For the text-containing cell, return its midpoint in [X, Y] coordinate format. 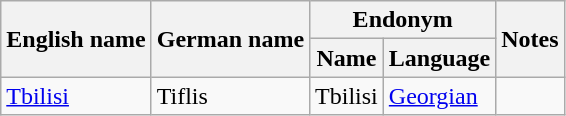
Notes [530, 39]
Endonym [403, 20]
Georgian [439, 96]
Tiflis [230, 96]
Name [347, 58]
Language [439, 58]
German name [230, 39]
English name [76, 39]
